Find where the given text appears and provide that cell's center as (X, Y) coordinate. 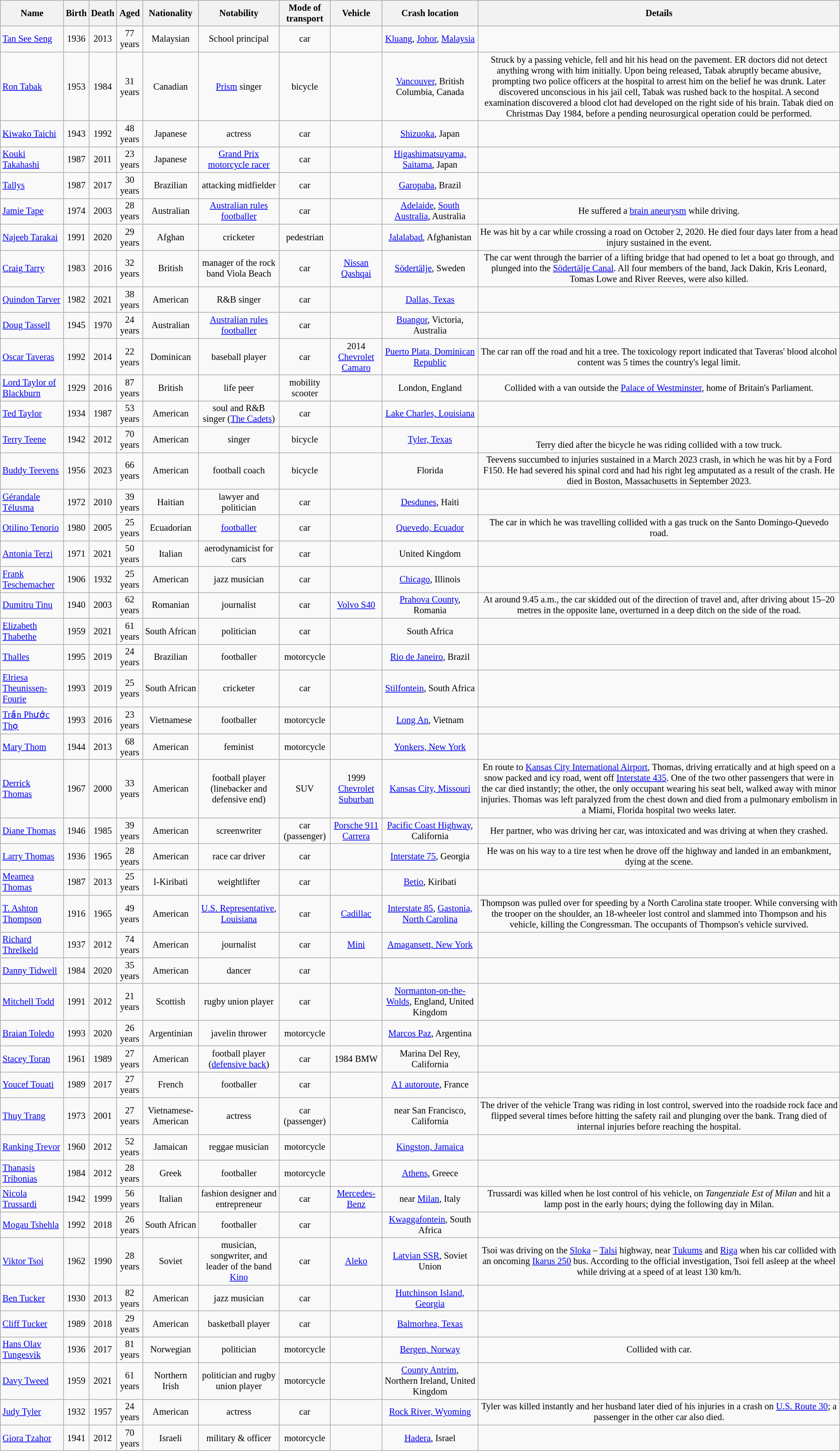
Mode of transport (305, 13)
2023 (103, 471)
2010 (103, 502)
Details (659, 13)
School principal (239, 39)
weightlifter (239, 882)
62 years (130, 605)
lawyer and politician (239, 502)
Hadera, Israel (430, 1438)
1980 (76, 528)
Canadian (171, 87)
35 years (130, 970)
Kiwako Taichi (32, 134)
Tyler was killed instantly and her husband later died of his injuries in a crash on U.S. Route 30; a passenger in the other car also died. (659, 1412)
Marcos Paz, Argentina (430, 1033)
1999 (103, 1199)
1956 (76, 471)
Danny Tidwell (32, 970)
football player (linebacker and defensive end) (239, 788)
Crash location (430, 13)
Giora Tzahor (32, 1438)
fashion designer and entrepreneur (239, 1199)
Quevedo, Ecuador (430, 528)
Kwaggafontein, South Africa (430, 1225)
52 years (130, 1147)
Tan See Seng (32, 39)
1970 (103, 325)
1943 (76, 134)
Nicola Trussardi (32, 1199)
manager of the rock band Viola Beach (239, 269)
Davy Tweed (32, 1381)
Buangor, Victoria, Australia (430, 325)
Latvian SSR, Soviet Union (430, 1261)
Rio de Janeiro, Brazil (430, 657)
Nissan Qashqai (356, 269)
Ron Tabak (32, 87)
Balmorhea, Texas (430, 1324)
Richard Threlkeld (32, 945)
Amagansett, New York (430, 945)
Marina Del Rey, California (430, 1059)
Long An, Vietnam (430, 720)
1967 (76, 788)
The car in which he was travelling collided with a gas truck on the Santo Domingo-Quevedo road. (659, 528)
Diane Thomas (32, 831)
near San Francisco, California (430, 1116)
1962 (76, 1261)
aerodynamicist for cars (239, 554)
Judy Tyler (32, 1412)
Viktor Tsoi (32, 1261)
1984 BMW (356, 1059)
Athens, Greece (430, 1173)
33 years (130, 788)
attacking midfielder (239, 186)
Collided with a van outside the Palace of Westminster, home of Britain's Parliament. (659, 388)
Buddy Teevens (32, 471)
Lake Charles, Louisiana (430, 414)
Aleko (356, 1261)
Interstate 85, Gastonia, North Carolina (430, 914)
feminist (239, 747)
baseball player (239, 357)
1934 (76, 414)
1961 (76, 1059)
56 years (130, 1199)
Dallas, Texas (430, 299)
SUV (305, 788)
Interstate 75, Georgia (430, 857)
31 years (130, 87)
81 years (130, 1350)
1973 (76, 1116)
Romanian (171, 605)
military & officer (239, 1438)
32 years (130, 269)
1953 (76, 87)
1957 (103, 1412)
2001 (103, 1116)
53 years (130, 414)
He was on his way to a tire test when he drove off the highway and landed in an embankment, dying at the scene. (659, 857)
Thuy Trang (32, 1116)
Greek (171, 1173)
London, England (430, 388)
Braian Toledo (32, 1033)
football player (defensive back) (239, 1059)
30 years (130, 186)
rugby union player (239, 1002)
basketball player (239, 1324)
screenwriter (239, 831)
1946 (76, 831)
Larry Thomas (32, 857)
Cliff Tucker (32, 1324)
48 years (130, 134)
Craig Tarry (32, 269)
Tyler, Texas (430, 440)
2000 (103, 788)
Elriesa Theunissen-Fourie (32, 688)
Ecuadorian (171, 528)
near Milan, Italy (430, 1199)
politician and rugby union player (239, 1381)
Stilfontein, South Africa (430, 688)
javelin thrower (239, 1033)
Chicago, Illinois (430, 580)
1945 (76, 325)
Bergen, Norway (430, 1350)
Lord Taylor of Blackburn (32, 388)
Thalles (32, 657)
Ted Taylor (32, 414)
1916 (76, 914)
Aged (130, 13)
Vietnamese-American (171, 1116)
1960 (76, 1147)
Birth (76, 13)
Hans Olav Tungesvik (32, 1350)
77 years (130, 39)
1995 (76, 657)
1941 (76, 1438)
Ranking Trevor (32, 1147)
Kouki Takahashi (32, 160)
1974 (76, 211)
I-Kiribati (171, 882)
pedestrian (305, 237)
50 years (130, 554)
Garopaba, Brazil (430, 186)
Death (103, 13)
1983 (76, 269)
singer (239, 440)
Doug Tassell (32, 325)
He was hit by a car while crossing a road on October 2, 2020. He died four days later from a head injury sustained in the event. (659, 237)
Adelaide, South Australia, Australia (430, 211)
Higashimatsuyama, Saitama, Japan (430, 160)
Scottish (171, 1002)
Grand Prix motorcycle racer (239, 160)
Prism singer (239, 87)
Mary Thom (32, 747)
Ben Tucker (32, 1298)
21 years (130, 1002)
Dominican (171, 357)
Vietnamese (171, 720)
66 years (130, 471)
1906 (76, 580)
mobility scooter (305, 388)
football coach (239, 471)
Otilino Tenorio (32, 528)
1985 (103, 831)
87 years (130, 388)
Södertälje, Sweden (430, 269)
The car ran off the road and hit a tree. The toxicology report indicated that Taveras' blood alcohol content was 5 times the country's legal limit. (659, 357)
Betio, Kiribati (430, 882)
1940 (76, 605)
Oscar Taveras (32, 357)
Vancouver, British Columbia, Canada (430, 87)
Terry Teene (32, 440)
2014 (103, 357)
Mitchell Todd (32, 1002)
Notability (239, 13)
49 years (130, 914)
Kansas City, Missouri (430, 788)
Thanasis Tribonias (32, 1173)
Name (32, 13)
Antonia Terzi (32, 554)
dancer (239, 970)
Stacey Toran (32, 1059)
Yonkers, New York (430, 747)
74 years (130, 945)
1937 (76, 945)
Her partner, who was driving her car, was intoxicated and was driving at when they crashed. (659, 831)
Argentinian (171, 1033)
Malaysian (171, 39)
Frank Teschemacher (32, 580)
South Africa (430, 631)
Trần Phước Thọ (32, 720)
soul and R&B singer (The Cadets) (239, 414)
Desdunes, Haiti (430, 502)
Mini (356, 945)
Mogau Tshehla (32, 1225)
Elizabeth Thabethe (32, 631)
T. Ashton Thompson (32, 914)
Hutchinson Island, Georgia (430, 1298)
Soviet (171, 1261)
Mercedes-Benz (356, 1199)
Rock River, Wyoming (430, 1412)
Kluang, Johor, Malaysia (430, 39)
Meamea Thomas (32, 882)
Quindon Tarver (32, 299)
Shizuoka, Japan (430, 134)
He suffered a brain aneurysm while driving. (659, 211)
life peer (239, 388)
2005 (103, 528)
Normanton-on-the-Wolds, England, United Kingdom (430, 1002)
1930 (76, 1298)
Najeeb Tarakai (32, 237)
68 years (130, 747)
Gérandale Télusma (32, 502)
Porsche 911 Carrera (356, 831)
1944 (76, 747)
Derrick Thomas (32, 788)
R&B singer (239, 299)
Jalalabad, Afghanistan (430, 237)
Florida (430, 471)
38 years (130, 299)
Terry died after the bicycle he was riding collided with a tow truck. (659, 440)
Pacific Coast Highway, California (430, 831)
Norwegian (171, 1350)
Volvo S40 (356, 605)
Dumitru Tinu (32, 605)
Cadillac (356, 914)
Kingston, Jamaica (430, 1147)
1971 (76, 554)
U.S. Representative, Louisiana (239, 914)
1990 (103, 1261)
1999 Chevrolet Suburban (356, 788)
Vehicle (356, 13)
Afghan (171, 237)
Puerto Plata, Dominican Republic (430, 357)
2014 Chevrolet Camaro (356, 357)
22 years (130, 357)
1982 (76, 299)
2011 (103, 160)
race car driver (239, 857)
Collided with car. (659, 1350)
Jamie Tape (32, 211)
82 years (130, 1298)
Nationality (171, 13)
County Antrim, Northern Ireland, United Kingdom (430, 1381)
1929 (76, 388)
Tallys (32, 186)
United Kingdom (430, 554)
Youcef Touati (32, 1085)
Prahova County, Romania (430, 605)
musician, songwriter, and leader of the band Kino (239, 1261)
Jamaican (171, 1147)
Israeli (171, 1438)
reggae musician (239, 1147)
Haitian (171, 502)
Northern Irish (171, 1381)
1972 (76, 502)
French (171, 1085)
A1 autoroute, France (430, 1085)
